Determine the [X, Y] coordinate at the center of the cell enclosing the given text.  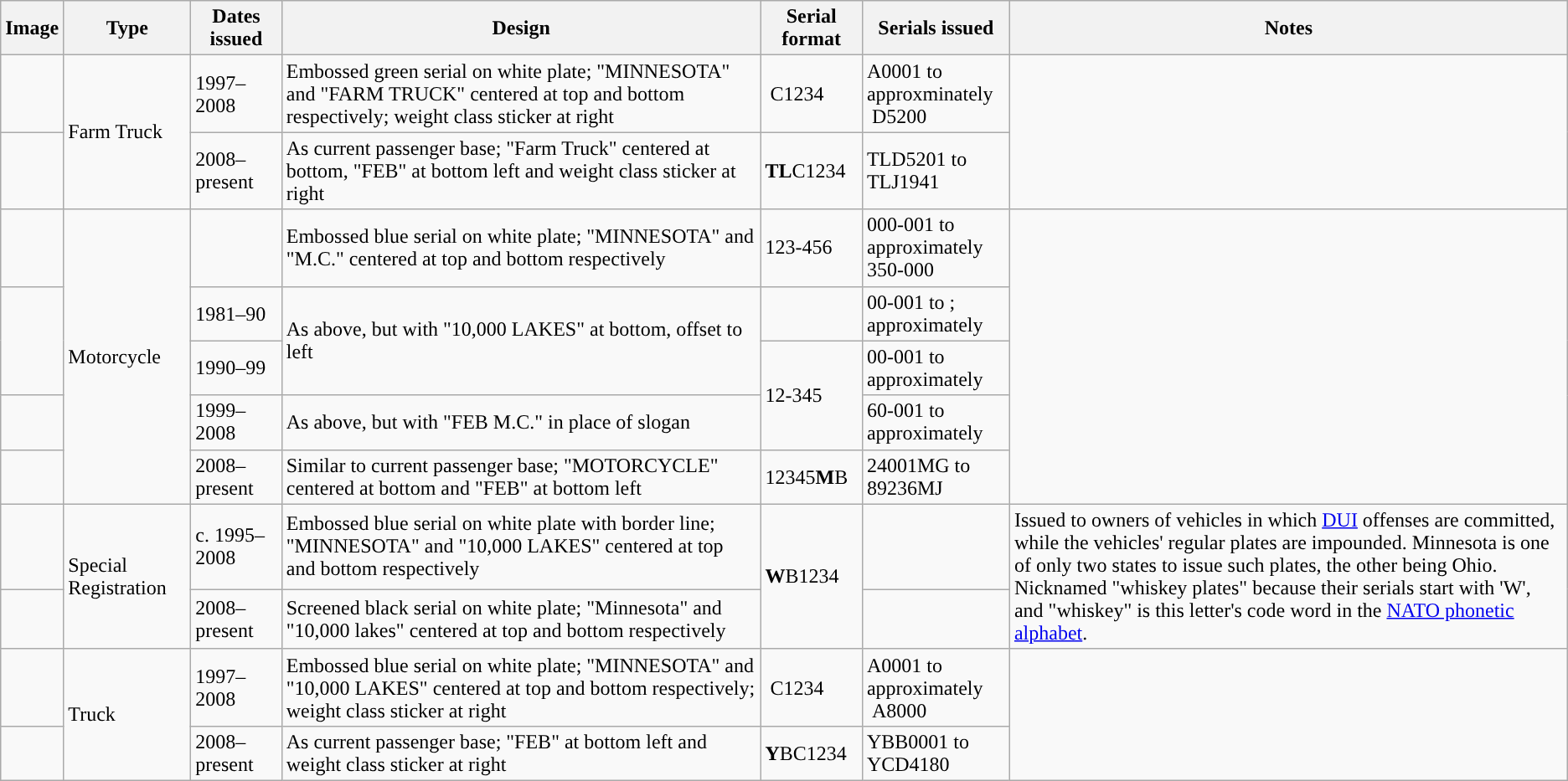
A0001 to approximately A8000 [936, 687]
Screened black serial on white plate; "Minnesota" and "10,000 lakes" centered at top and bottom respectively [521, 619]
1999–2008 [236, 422]
As above, but with "10,000 LAKES" at bottom, offset to left [521, 341]
WB1234 [811, 576]
As current passenger base; "Farm Truck" centered at bottom, "FEB" at bottom left and weight class sticker at right [521, 171]
TLC1234 [811, 171]
Special Registration [127, 576]
Type [127, 28]
24001MG to 89236MJ [936, 477]
A0001 to approxminately D5200 [936, 94]
Dates issued [236, 28]
1990–99 [236, 368]
Embossed blue serial on white plate; "MINNESOTA" and "M.C." centered at top and bottom respectively [521, 248]
12345MB [811, 477]
000-001 to approximately350-000 [936, 248]
TLD5201 to TLJ1941 [936, 171]
1981–90 [236, 313]
123-456 [811, 248]
Motorcycle [127, 357]
12-345 [811, 395]
00-001 to ; approximately [936, 313]
Embossed blue serial on white plate; "MINNESOTA" and "10,000 LAKES" centered at top and bottom respectively; weight class sticker at right [521, 687]
60-001 to approximately [936, 422]
Design [521, 28]
As above, but with "FEB M.C." in place of slogan [521, 422]
Image [32, 28]
Embossed blue serial on white plate with border line; "MINNESOTA" and "10,000 LAKES" centered at top and bottom respectively [521, 546]
As current passenger base; "FEB" at bottom left and weight class sticker at right [521, 753]
Truck [127, 715]
YBC1234 [811, 753]
Notes [1288, 28]
Farm Truck [127, 132]
Serials issued [936, 28]
c. 1995–2008 [236, 546]
Embossed green serial on white plate; "MINNESOTA" and "FARM TRUCK" centered at top and bottom respectively; weight class sticker at right [521, 94]
Similar to current passenger base; "MOTORCYCLE" centered at bottom and "FEB" at bottom left [521, 477]
Serial format [811, 28]
00-001 to approximately [936, 368]
YBB0001 to YCD4180 [936, 753]
